Capture the cell that displays the provided text and extract its [X, Y] central coordinate. 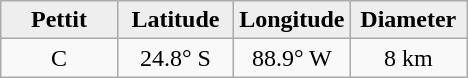
Pettit [59, 20]
8 km [408, 58]
Diameter [408, 20]
88.9° W [292, 58]
Latitude [175, 20]
24.8° S [175, 58]
Longitude [292, 20]
C [59, 58]
